Provide the [X, Y] coordinate of the cell's center where the given text is located.  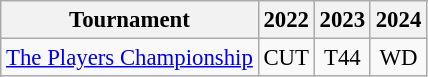
Tournament [130, 20]
2024 [398, 20]
The Players Championship [130, 58]
WD [398, 58]
2022 [286, 20]
CUT [286, 58]
T44 [342, 58]
2023 [342, 20]
